Pinpoint the cell where the given text exists, returning its (x, y) midpoint coordinate. 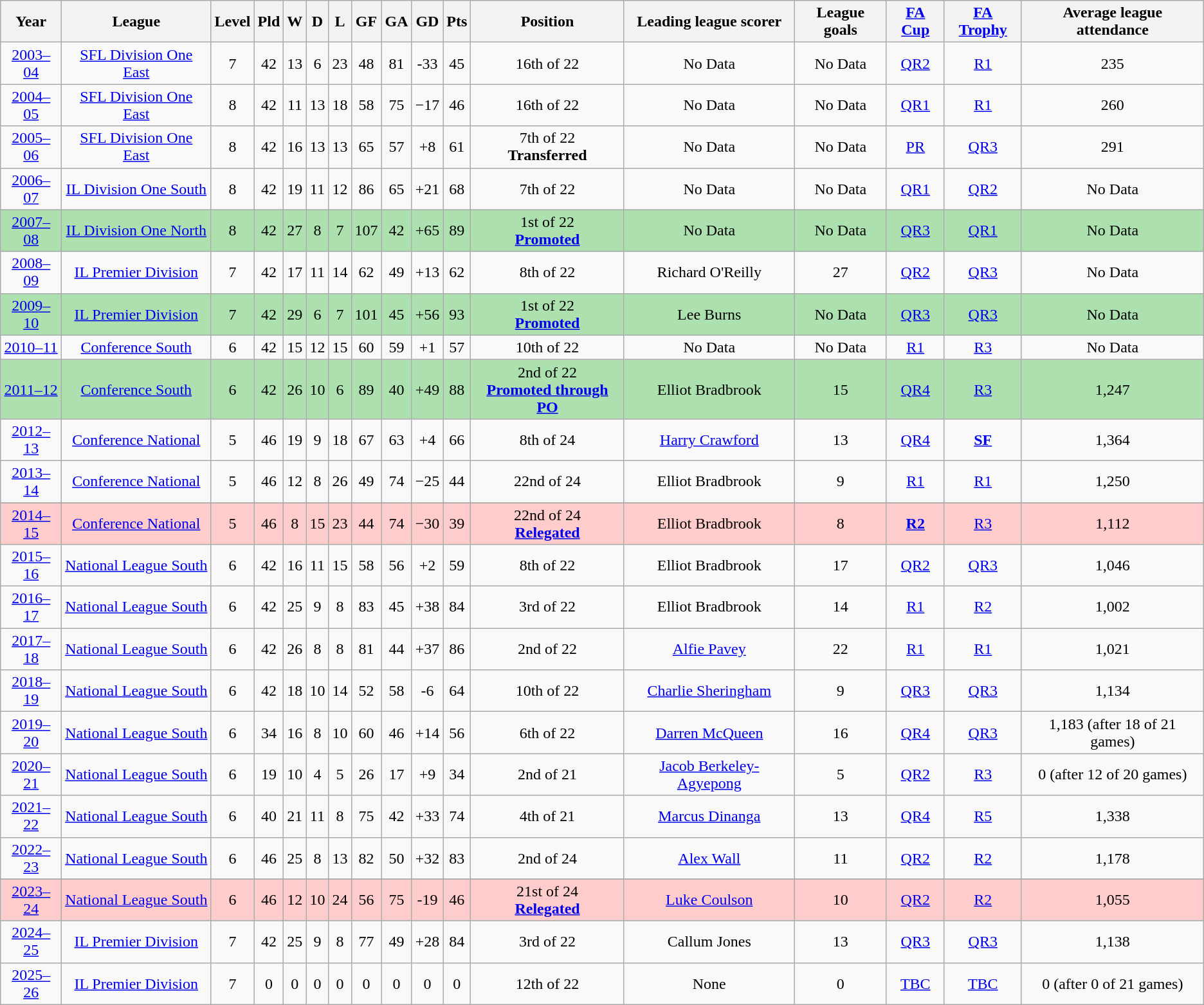
52 (367, 691)
2010–11 (31, 347)
2011–12 (31, 389)
1,338 (1113, 817)
2009–10 (31, 314)
61 (457, 147)
1,178 (1113, 858)
+1 (427, 347)
2012–13 (31, 440)
21 (295, 817)
+32 (427, 858)
D (318, 22)
64 (457, 691)
−17 (427, 105)
2nd of 22 (547, 649)
1,021 (1113, 649)
2025–26 (31, 984)
2nd of 21 (547, 774)
W (295, 22)
291 (1113, 147)
8th of 24 (547, 440)
4 (318, 774)
68 (457, 189)
Charlie Sheringham (709, 691)
Position (547, 22)
2nd of 22Promoted through PO (547, 389)
2nd of 24 (547, 858)
7th of 22Transferred (547, 147)
2019–20 (31, 733)
1,112 (1113, 523)
+2 (427, 566)
+37 (427, 649)
0 (after 0 of 21 games) (1113, 984)
-33 (427, 63)
Year (31, 22)
22 (840, 649)
39 (457, 523)
88 (457, 389)
2022–23 (31, 858)
4th of 21 (547, 817)
−30 (427, 523)
Luke Coulson (709, 900)
2016–17 (31, 607)
48 (367, 63)
Callum Jones (709, 941)
2015–16 (31, 566)
24 (340, 900)
2023–24 (31, 900)
Pld (269, 22)
2020–21 (31, 774)
Alex Wall (709, 858)
2024–25 (31, 941)
GF (367, 22)
FA Trophy (983, 22)
FA Cup (915, 22)
7th of 22 (547, 189)
Jacob Berkeley-Agyepong (709, 774)
Harry Crawford (709, 440)
2007–08 (31, 230)
1,138 (1113, 941)
2014–15 (31, 523)
IL Division One North (136, 230)
Lee Burns (709, 314)
Marcus Dinanga (709, 817)
League (136, 22)
21st of 24Relegated (547, 900)
67 (367, 440)
66 (457, 440)
None (709, 984)
2004–05 (31, 105)
77 (367, 941)
101 (367, 314)
Pts (457, 22)
22nd of 24Relegated (547, 523)
1,183 (after 18 of 21 games) (1113, 733)
SF (983, 440)
2021–22 (31, 817)
6th of 22 (547, 733)
2006–07 (31, 189)
1,055 (1113, 900)
1,134 (1113, 691)
2018–19 (31, 691)
-6 (427, 691)
R5 (983, 817)
PR (915, 147)
2017–18 (31, 649)
235 (1113, 63)
+4 (427, 440)
260 (1113, 105)
+33 (427, 817)
2013–14 (31, 481)
Richard O'Reilly (709, 273)
Darren McQueen (709, 733)
93 (457, 314)
+38 (427, 607)
+49 (427, 389)
82 (367, 858)
107 (367, 230)
+56 (427, 314)
+65 (427, 230)
GA (396, 22)
2003–04 (31, 63)
+21 (427, 189)
League goals (840, 22)
1,046 (1113, 566)
2005–06 (31, 147)
-19 (427, 900)
1,247 (1113, 389)
IL Division One South (136, 189)
1,250 (1113, 481)
−25 (427, 481)
Level (233, 22)
GD (427, 22)
Average league attendance (1113, 22)
Leading league scorer (709, 22)
+14 (427, 733)
2008–09 (31, 273)
L (340, 22)
12th of 22 (547, 984)
+13 (427, 273)
+8 (427, 147)
1,364 (1113, 440)
63 (396, 440)
+28 (427, 941)
1,002 (1113, 607)
+9 (427, 774)
50 (396, 858)
29 (295, 314)
0 (after 12 of 20 games) (1113, 774)
22nd of 24 (547, 481)
Alfie Pavey (709, 649)
